Scan for the cell matching the given text and deliver its [x, y] coordinate at center. 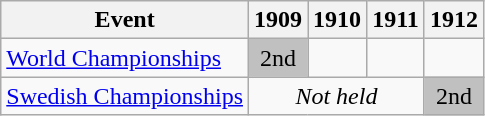
1909 [278, 20]
Not held [337, 96]
1911 [396, 20]
Event [125, 20]
1910 [338, 20]
Swedish Championships [125, 96]
1912 [454, 20]
World Championships [125, 58]
